Pinpoint the cell where the given text exists, returning its [X, Y] midpoint coordinate. 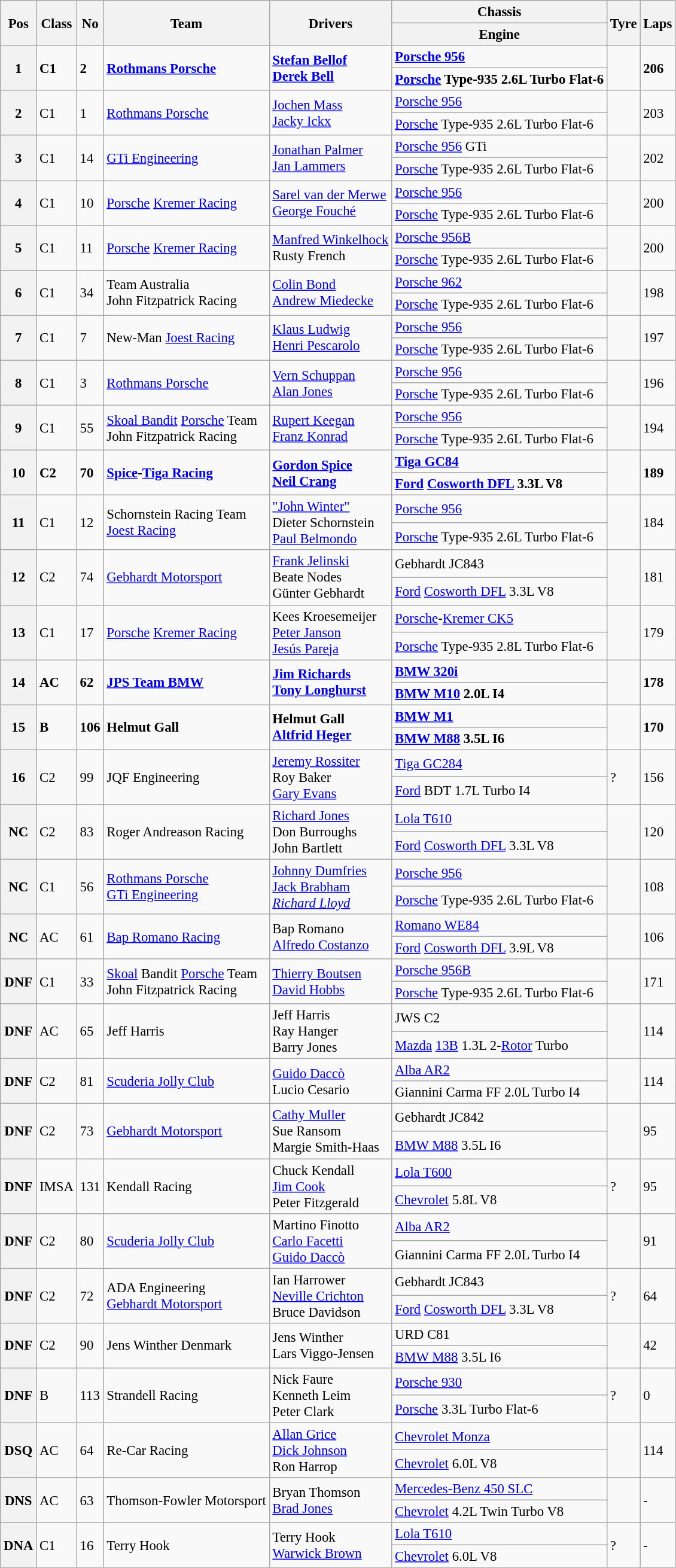
Ford BDT 1.7L Turbo I4 [500, 791]
BMW 320i [500, 671]
70 [90, 473]
Jonathan Palmer Jan Lammers [330, 158]
72 [90, 1296]
Kees Kroesemeijer Peter Janson Jesús Pareja [330, 632]
202 [658, 158]
Chevrolet 5.8L V8 [500, 1199]
Helmut Gall Altfrid Heger [330, 727]
203 [658, 112]
Re-Car Racing [187, 1450]
74 [90, 578]
Thomson-Fowler Motorsport [187, 1500]
80 [90, 1241]
99 [90, 777]
JPS Team BMW [187, 682]
URD C81 [500, 1334]
Martino Finotto Carlo Facetti Guido Daccò [330, 1241]
42 [658, 1345]
Richard Jones Don Burroughs John Bartlett [330, 832]
120 [658, 832]
JQF Engineering [187, 777]
6 [19, 293]
ADA Engineering Gebhardt Motorsport [187, 1296]
Gordon Spice Neil Crang [330, 473]
170 [658, 727]
Chevrolet Monza [500, 1436]
IMSA [57, 1186]
Schornstein Racing Team Joest Racing [187, 523]
GTi Engineering [187, 158]
Jeff Harris Ray Hanger Barry Jones [330, 1031]
15 [19, 727]
189 [658, 473]
83 [90, 832]
Bap Romano Racing [187, 937]
BMW M10 2.0L I4 [500, 693]
Porsche 956 GTi [500, 147]
Nick Faure Kenneth Leim Peter Clark [330, 1396]
194 [658, 428]
Bryan Thomson Brad Jones [330, 1500]
Lola T600 [500, 1173]
Tiga GC84 [500, 462]
55 [90, 428]
206 [658, 68]
56 [90, 887]
4 [19, 203]
171 [658, 981]
Strandell Racing [187, 1396]
Ian Harrower Neville Crichton Bruce Davidson [330, 1296]
Team [187, 23]
62 [90, 682]
17 [90, 632]
33 [90, 981]
Jeremy Rossiter Roy Baker Gary Evans [330, 777]
Stefan Bellof Derek Bell [330, 68]
108 [658, 887]
81 [90, 1082]
8 [19, 383]
Porsche 962 [500, 282]
"John Winter" Dieter Schornstein Paul Belmondo [330, 523]
DNA [19, 1545]
Drivers [330, 23]
Pos [19, 23]
Johnny Dumfries Jack Brabham Richard Lloyd [330, 887]
Manfred Winkelhock Rusty French [330, 248]
198 [658, 293]
Tiga GC284 [500, 763]
Guido Daccò Lucio Cesario [330, 1082]
Kendall Racing [187, 1186]
Jens Winther Denmark [187, 1345]
Class [57, 23]
65 [90, 1031]
Sarel van der Merwe George Fouché [330, 203]
Ford Cosworth DFL 3.9L V8 [500, 948]
DNS [19, 1500]
DSQ [19, 1450]
Colin Bond Andrew Miedecke [330, 293]
73 [90, 1131]
Rothmans Porsche GTi Engineering [187, 887]
No [90, 23]
Thierry Boutsen David Hobbs [330, 981]
Spice-Tiga Racing [187, 473]
JWS C2 [500, 1018]
Chassis [500, 12]
Frank Jelinski Beate Nodes Günter Gebhardt [330, 578]
Porsche 3.3L Turbo Flat-6 [500, 1409]
0 [658, 1396]
34 [90, 293]
Gebhardt JC842 [500, 1118]
Terry Hook [187, 1545]
156 [658, 777]
Cathy Muller Sue Ransom Margie Smith-Haas [330, 1131]
90 [90, 1345]
BMW M1 [500, 716]
181 [658, 578]
184 [658, 523]
Porsche-Kremer CK5 [500, 619]
Romano WE84 [500, 925]
Rupert Keegan Franz Konrad [330, 428]
Porsche 930 [500, 1382]
Terry Hook Warwick Brown [330, 1545]
179 [658, 632]
196 [658, 383]
91 [658, 1241]
Chevrolet 4.2L Twin Turbo V8 [500, 1511]
197 [658, 337]
New-Man Joest Racing [187, 337]
Bap Romano Alfredo Costanzo [330, 937]
Jochen Mass Jacky Ickx [330, 112]
Porsche Type-935 2.8L Turbo Flat-6 [500, 646]
Engine [500, 35]
113 [90, 1396]
Roger Andreason Racing [187, 832]
Klaus Ludwig Henri Pescarolo [330, 337]
Mazda 13B 1.3L 2-Rotor Turbo [500, 1045]
Jens Winther Lars Viggo-Jensen [330, 1345]
Allan Grice Dick Johnson Ron Harrop [330, 1450]
Tyre [623, 23]
Helmut Gall [187, 727]
131 [90, 1186]
178 [658, 682]
13 [19, 632]
63 [90, 1500]
Mercedes-Benz 450 SLC [500, 1489]
61 [90, 937]
Jeff Harris [187, 1031]
Chuck Kendall Jim Cook Peter Fitzgerald [330, 1186]
Jim Richards Tony Longhurst [330, 682]
Team Australia John Fitzpatrick Racing [187, 293]
Vern Schuppan Alan Jones [330, 383]
9 [19, 428]
Laps [658, 23]
5 [19, 248]
